Search for the cell housing the specified text and yield its (x, y) center coordinate. 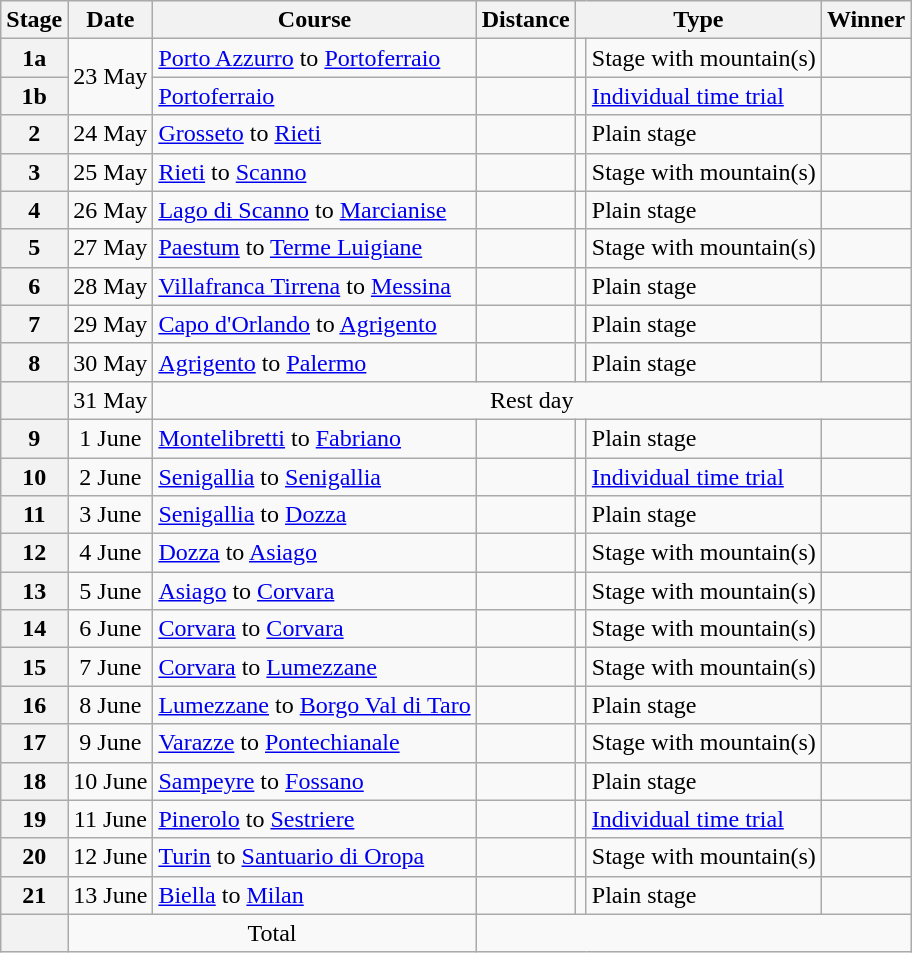
11 June (110, 819)
29 May (110, 324)
5 (34, 248)
9 (34, 438)
4 (34, 210)
26 May (110, 210)
Stage (34, 20)
27 May (110, 248)
20 (34, 857)
Portoferraio (314, 96)
3 (34, 172)
2 June (110, 477)
Grosseto to Rieti (314, 134)
17 (34, 743)
12 June (110, 857)
Winner (866, 20)
2 (34, 134)
Senigallia to Dozza (314, 515)
14 (34, 629)
Lumezzane to Borgo Val di Taro (314, 705)
Corvara to Lumezzane (314, 667)
7 June (110, 667)
30 May (110, 362)
Senigallia to Senigallia (314, 477)
24 May (110, 134)
Capo d'Orlando to Agrigento (314, 324)
Course (314, 20)
1a (34, 58)
19 (34, 819)
13 (34, 591)
Agrigento to Palermo (314, 362)
Type (698, 20)
Dozza to Asiago (314, 553)
7 (34, 324)
13 June (110, 895)
4 June (110, 553)
10 June (110, 781)
6 (34, 286)
Turin to Santuario di Oropa (314, 857)
9 June (110, 743)
Lago di Scanno to Marcianise (314, 210)
15 (34, 667)
16 (34, 705)
25 May (110, 172)
21 (34, 895)
28 May (110, 286)
Biella to Milan (314, 895)
Villafranca Tirrena to Messina (314, 286)
Rest day (532, 400)
Porto Azzurro to Portoferraio (314, 58)
1b (34, 96)
18 (34, 781)
6 June (110, 629)
10 (34, 477)
12 (34, 553)
5 June (110, 591)
Total (272, 933)
Pinerolo to Sestriere (314, 819)
Corvara to Corvara (314, 629)
3 June (110, 515)
Varazze to Pontechianale (314, 743)
Distance (526, 20)
Rieti to Scanno (314, 172)
11 (34, 515)
Montelibretti to Fabriano (314, 438)
31 May (110, 400)
Paestum to Terme Luigiane (314, 248)
Date (110, 20)
Sampeyre to Fossano (314, 781)
1 June (110, 438)
8 (34, 362)
23 May (110, 77)
Asiago to Corvara (314, 591)
8 June (110, 705)
